Output the [x, y] coordinate of the center of the cell containing the given text.  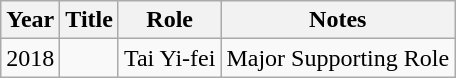
Major Supporting Role [338, 58]
Tai Yi-fei [169, 58]
Year [30, 20]
Role [169, 20]
Notes [338, 20]
2018 [30, 58]
Title [90, 20]
